Search for the cell housing the specified text and yield its (X, Y) center coordinate. 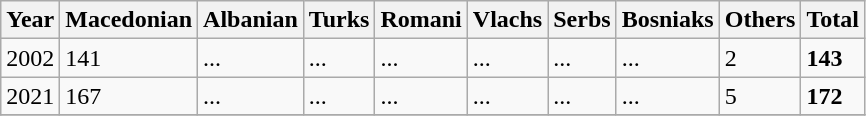
Macedonian (129, 20)
143 (833, 58)
Romani (421, 20)
Turks (339, 20)
Serbs (582, 20)
Total (833, 20)
Others (760, 20)
141 (129, 58)
172 (833, 96)
5 (760, 96)
Bosniaks (668, 20)
Albanian (251, 20)
2021 (30, 96)
167 (129, 96)
Vlachs (507, 20)
Year (30, 20)
2002 (30, 58)
2 (760, 58)
